Search for the cell housing the specified text and yield its (x, y) center coordinate. 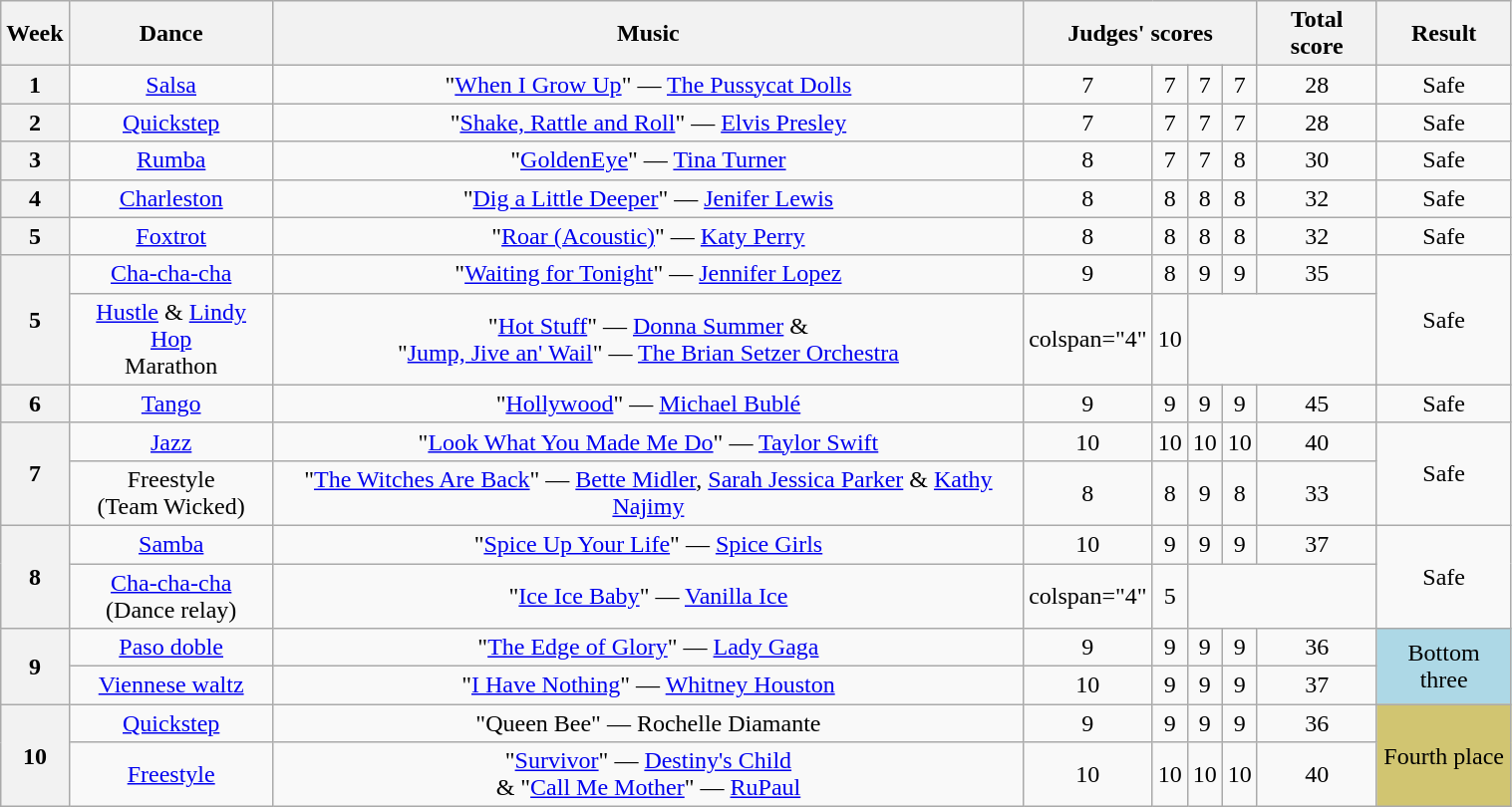
"Roar (Acoustic)" — Katy Perry (648, 236)
Paso doble (171, 648)
Bottom three (1443, 667)
"Dig a Little Deeper" — Jenifer Lewis (648, 198)
"Look What You Made Me Do" — Taylor Swift (648, 441)
Charleston (171, 198)
"Spice Up Your Life" — Spice Girls (648, 544)
Music (648, 34)
Result (1443, 34)
Tango (171, 403)
"Survivor" — Destiny's Child& "Call Me Mother" — RuPaul (648, 775)
33 (1317, 492)
Foxtrot (171, 236)
Freestyle (171, 775)
Rumba (171, 160)
"Queen Bee" — Rochelle Diamante (648, 723)
Week (35, 34)
4 (35, 198)
"Shake, Rattle and Roll" — Elvis Presley (648, 123)
Viennese waltz (171, 685)
"When I Grow Up" — The Pussycat Dolls (648, 85)
"I Have Nothing" — Whitney Houston (648, 685)
Cha-cha-cha(Dance relay) (171, 596)
Freestyle(Team Wicked) (171, 492)
"The Witches Are Back" — Bette Midler, Sarah Jessica Parker & Kathy Najimy (648, 492)
30 (1317, 160)
1 (35, 85)
2 (35, 123)
Hustle & Lindy HopMarathon (171, 339)
Salsa (171, 85)
Total score (1317, 34)
"GoldenEye" — Tina Turner (648, 160)
Dance (171, 34)
"Waiting for Tonight" — Jennifer Lopez (648, 274)
"Hot Stuff" — Donna Summer &"Jump, Jive an' Wail" — The Brian Setzer Orchestra (648, 339)
Jazz (171, 441)
45 (1317, 403)
Judges' scores (1140, 34)
Samba (171, 544)
35 (1317, 274)
"Hollywood" — Michael Bublé (648, 403)
"Ice Ice Baby" — Vanilla Ice (648, 596)
"The Edge of Glory" — Lady Gaga (648, 648)
Fourth place (1443, 755)
Cha-cha-cha (171, 274)
3 (35, 160)
6 (35, 403)
